Identify which cell holds the provided text, then report its (x, y) central coordinate. 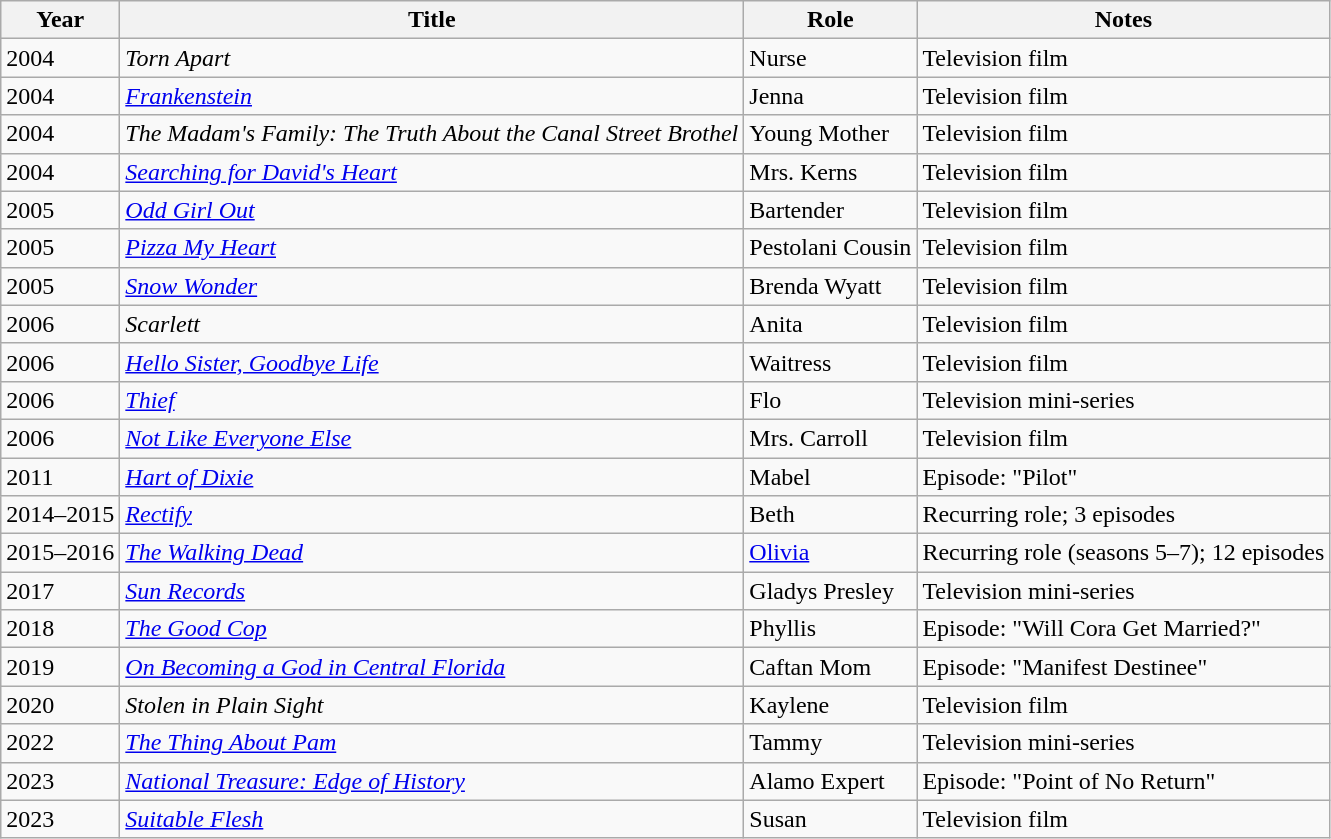
2011 (60, 477)
2022 (60, 743)
Olivia (830, 553)
Gladys Presley (830, 591)
Young Mother (830, 134)
Mabel (830, 477)
Torn Apart (432, 58)
Caftan Mom (830, 667)
Role (830, 20)
Frankenstein (432, 96)
Pestolani Cousin (830, 248)
Title (432, 20)
National Treasure: Edge of History (432, 781)
Hart of Dixie (432, 477)
Nurse (830, 58)
Susan (830, 819)
Episode: "Manifest Destinee" (1124, 667)
Mrs. Kerns (830, 172)
The Thing About Pam (432, 743)
Odd Girl Out (432, 210)
Flo (830, 400)
The Madam's Family: The Truth About the Canal Street Brothel (432, 134)
Tammy (830, 743)
Kaylene (830, 705)
2017 (60, 591)
Hello Sister, Goodbye Life (432, 362)
Notes (1124, 20)
Bartender (830, 210)
Episode: "Point of No Return" (1124, 781)
The Walking Dead (432, 553)
2014–2015 (60, 515)
Year (60, 20)
Pizza My Heart (432, 248)
2018 (60, 629)
Snow Wonder (432, 286)
Thief (432, 400)
Rectify (432, 515)
Recurring role (seasons 5–7); 12 episodes (1124, 553)
Anita (830, 324)
Waitress (830, 362)
Alamo Expert (830, 781)
On Becoming a God in Central Florida (432, 667)
2019 (60, 667)
Brenda Wyatt (830, 286)
Recurring role; 3 episodes (1124, 515)
Suitable Flesh (432, 819)
Jenna (830, 96)
Not Like Everyone Else (432, 438)
Searching for David's Heart (432, 172)
Mrs. Carroll (830, 438)
Phyllis (830, 629)
Episode: "Pilot" (1124, 477)
Sun Records (432, 591)
The Good Cop (432, 629)
Beth (830, 515)
Episode: "Will Cora Get Married?" (1124, 629)
2020 (60, 705)
2015–2016 (60, 553)
Stolen in Plain Sight (432, 705)
Scarlett (432, 324)
